Locate the cell with the specified text and output its [X, Y] center coordinate. 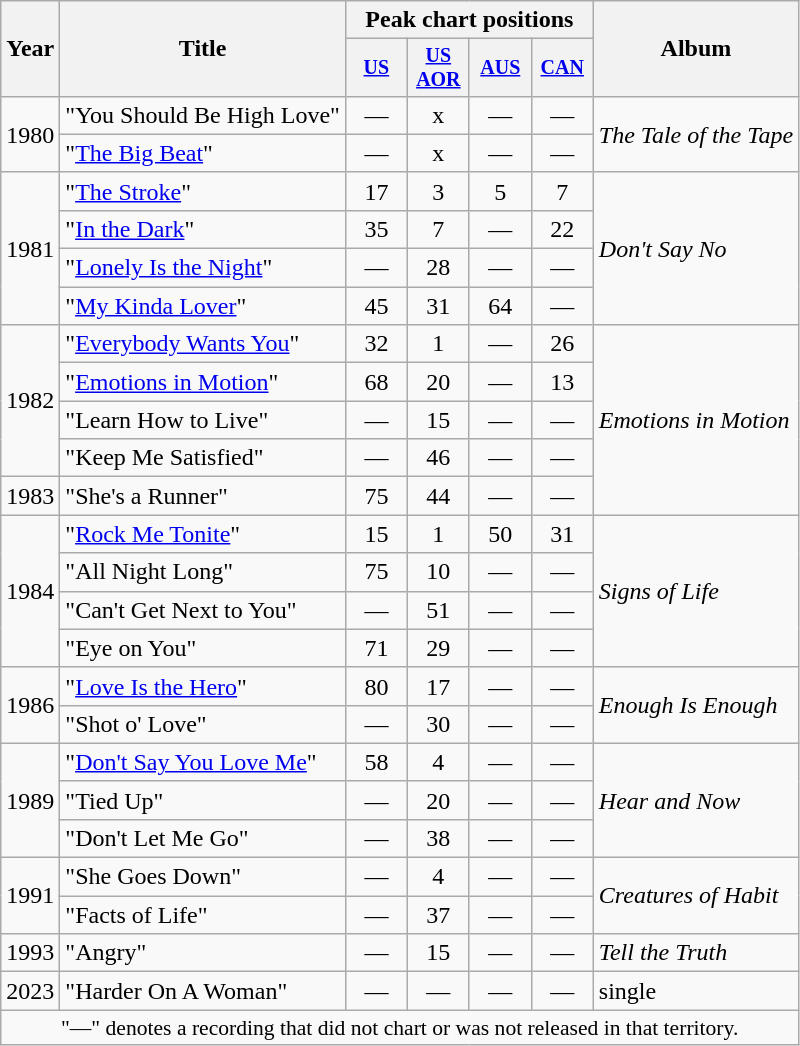
28 [438, 268]
"—" denotes a recording that did not chart or was not released in that territory. [400, 1028]
1984 [30, 591]
"Angry" [203, 953]
50 [500, 534]
29 [438, 648]
1980 [30, 134]
"All Night Long" [203, 572]
1981 [30, 248]
46 [438, 458]
"She Goes Down" [203, 877]
"Harder On A Woman" [203, 991]
"The Stroke" [203, 191]
58 [376, 762]
Creatures of Habit [696, 896]
"Can't Get Next to You" [203, 610]
Year [30, 49]
"The Big Beat" [203, 153]
68 [376, 382]
13 [562, 382]
1983 [30, 496]
Don't Say No [696, 248]
"Lonely Is the Night" [203, 268]
USAOR [438, 68]
51 [438, 610]
Tell the Truth [696, 953]
30 [438, 724]
single [696, 991]
US [376, 68]
1982 [30, 401]
Enough Is Enough [696, 705]
"She's a Runner" [203, 496]
"Facts of Life" [203, 915]
Hear and Now [696, 800]
"Learn How to Live" [203, 420]
"Eye on You" [203, 648]
AUS [500, 68]
3 [438, 191]
Emotions in Motion [696, 420]
71 [376, 648]
80 [376, 686]
35 [376, 229]
5 [500, 191]
45 [376, 306]
37 [438, 915]
"Don't Say You Love Me" [203, 762]
The Tale of the Tape [696, 134]
1991 [30, 896]
Title [203, 49]
1989 [30, 800]
22 [562, 229]
"In the Dark" [203, 229]
Album [696, 49]
"Everybody Wants You" [203, 344]
Peak chart positions [469, 20]
"Love Is the Hero" [203, 686]
1993 [30, 953]
38 [438, 838]
32 [376, 344]
44 [438, 496]
"Don't Let Me Go" [203, 838]
"You Should Be High Love" [203, 115]
64 [500, 306]
"My Kinda Lover" [203, 306]
10 [438, 572]
26 [562, 344]
CAN [562, 68]
"Tied Up" [203, 800]
"Shot o' Love" [203, 724]
1986 [30, 705]
"Emotions in Motion" [203, 382]
2023 [30, 991]
"Rock Me Tonite" [203, 534]
"Keep Me Satisfied" [203, 458]
Signs of Life [696, 591]
